Determine the [x, y] coordinate at the center of the cell enclosing the given text.  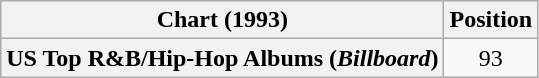
Position [491, 20]
Chart (1993) [222, 20]
93 [491, 58]
US Top R&B/Hip-Hop Albums (Billboard) [222, 58]
